From the cell containing the given text, extract its center point as (X, Y) coordinate. 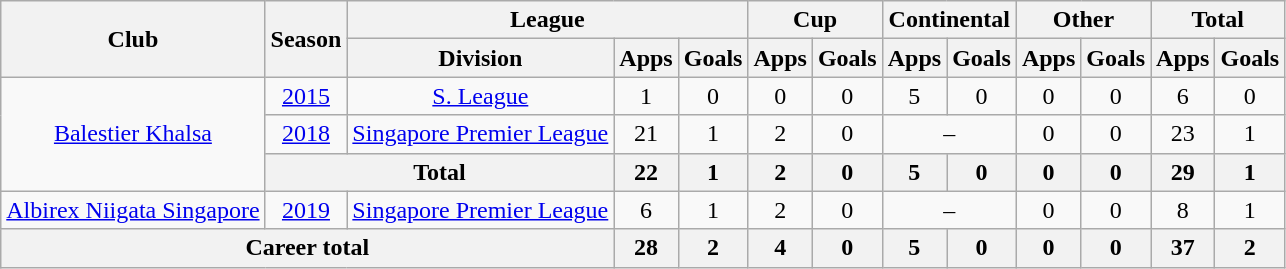
8 (1183, 210)
Club (133, 39)
2018 (306, 134)
Continental (949, 20)
Albirex Niigata Singapore (133, 210)
Division (480, 58)
4 (780, 248)
2015 (306, 96)
28 (646, 248)
Other (1083, 20)
Cup (815, 20)
37 (1183, 248)
Balestier Khalsa (133, 134)
22 (646, 172)
23 (1183, 134)
21 (646, 134)
Career total (308, 248)
Season (306, 39)
29 (1183, 172)
S. League (480, 96)
League (548, 20)
2019 (306, 210)
